Locate the cell with the specified text and output its [X, Y] center coordinate. 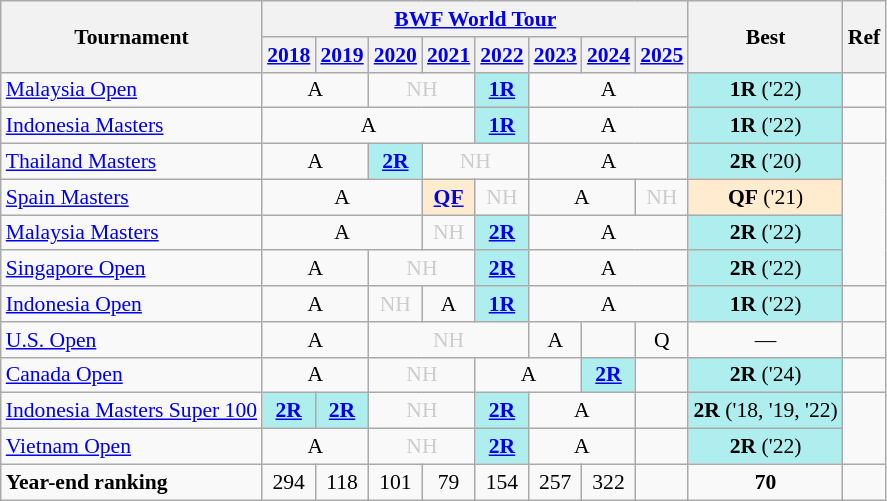
Indonesia Masters [132, 126]
2023 [556, 55]
2R ('20) [765, 162]
Tournament [132, 36]
2019 [342, 55]
2025 [662, 55]
Ref [864, 36]
Singapore Open [132, 269]
Canada Open [132, 375]
2020 [396, 55]
2018 [288, 55]
118 [342, 482]
Malaysia Masters [132, 233]
322 [608, 482]
2R ('18, '19, '22) [765, 411]
QF ('21) [765, 197]
257 [556, 482]
2022 [502, 55]
294 [288, 482]
BWF World Tour [475, 19]
Best [765, 36]
Vietnam Open [132, 447]
2021 [448, 55]
2024 [608, 55]
154 [502, 482]
Year-end ranking [132, 482]
101 [396, 482]
Indonesia Open [132, 304]
2R ('24) [765, 375]
Q [662, 340]
U.S. Open [132, 340]
— [765, 340]
79 [448, 482]
Malaysia Open [132, 90]
Indonesia Masters Super 100 [132, 411]
70 [765, 482]
QF [448, 197]
Spain Masters [132, 197]
Thailand Masters [132, 162]
